Find where the given text appears and provide that cell's center as (x, y) coordinate. 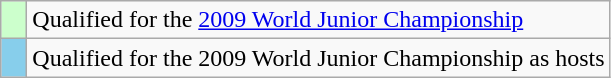
Qualified for the 2009 World Junior Championship (318, 20)
Qualified for the 2009 World Junior Championship as hosts (318, 58)
